Find where the given text appears and provide that cell's center as [X, Y] coordinate. 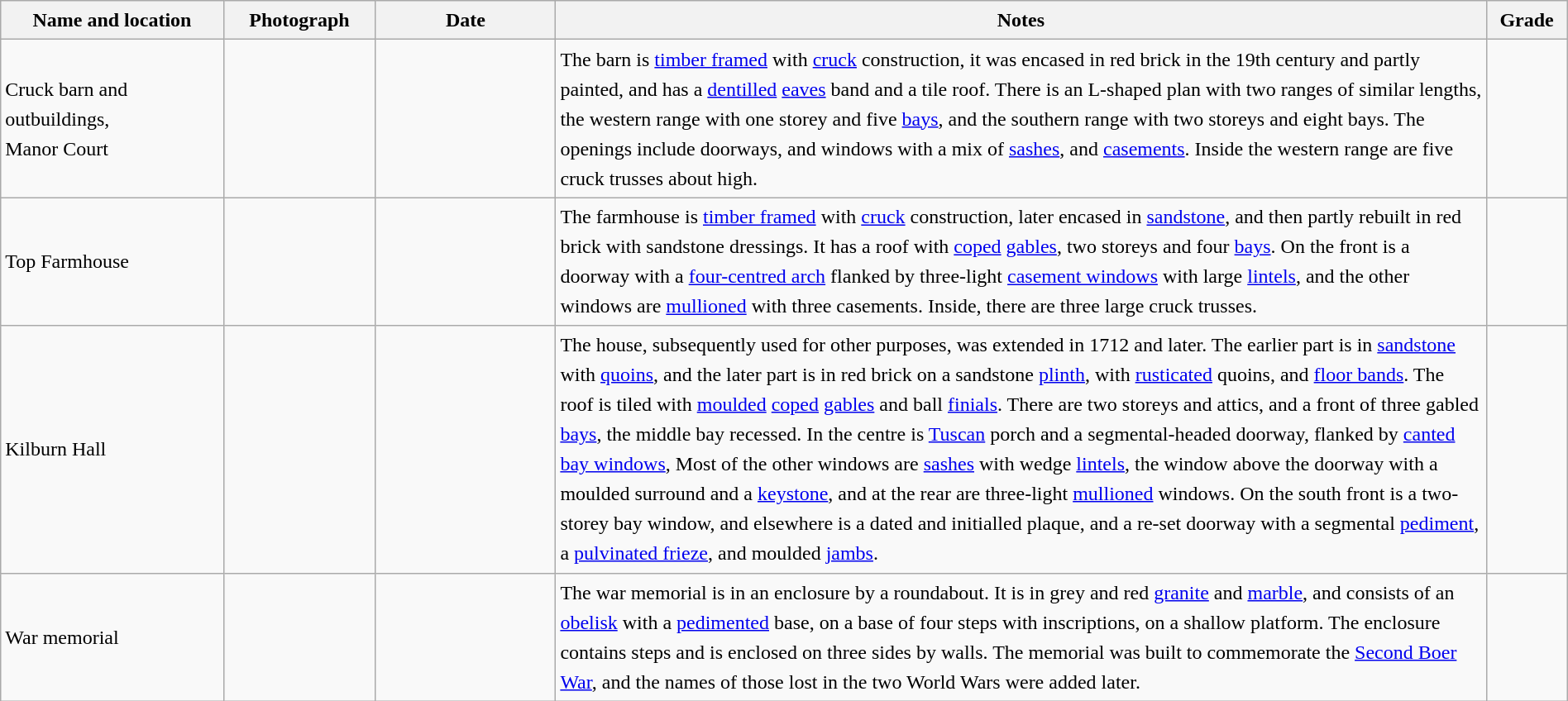
Name and location [112, 20]
Date [466, 20]
Top Farmhouse [112, 261]
War memorial [112, 637]
Grade [1527, 20]
Photograph [299, 20]
Cruck barn and outbuildings,Manor Court [112, 119]
Kilburn Hall [112, 450]
Notes [1021, 20]
